Provide the (x, y) coordinate of the cell's center where the given text is located.  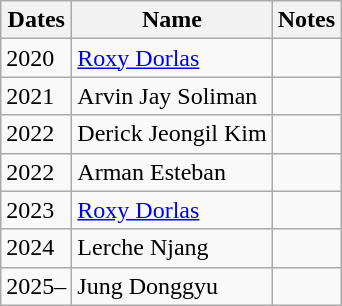
2023 (36, 210)
2024 (36, 248)
Arvin Jay Soliman (172, 96)
2025– (36, 286)
Derick Jeongil Kim (172, 134)
Lerche Njang (172, 248)
Name (172, 20)
2020 (36, 58)
Dates (36, 20)
Notes (306, 20)
Arman Esteban (172, 172)
2021 (36, 96)
Jung Donggyu (172, 286)
